Return [x, y] of the center of cell containing provided text 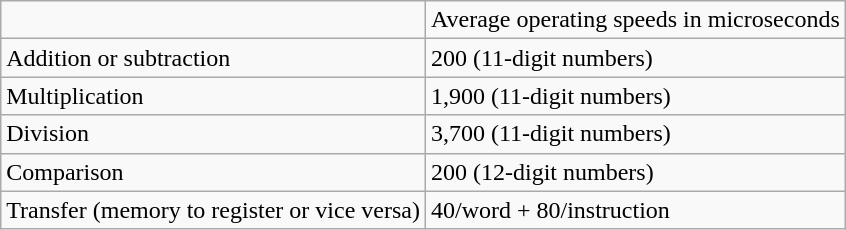
Comparison [214, 172]
40/word + 80/instruction [635, 210]
Transfer (memory to register or vice versa) [214, 210]
200 (12-digit numbers) [635, 172]
3,700 (11-digit numbers) [635, 134]
Division [214, 134]
1,900 (11-digit numbers) [635, 96]
Average operating speeds in microseconds [635, 20]
Multiplication [214, 96]
Addition or subtraction [214, 58]
200 (11-digit numbers) [635, 58]
